Determine the (x, y) coordinate at the center of the cell enclosing the given text.  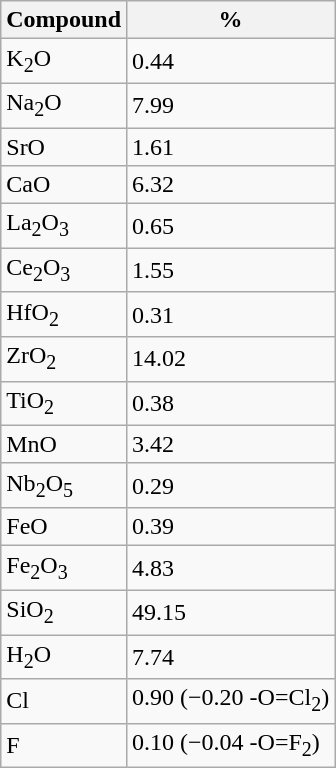
49.15 (231, 612)
14.02 (231, 359)
0.31 (231, 314)
7.99 (231, 105)
Ce2O3 (64, 270)
ZrO2 (64, 359)
TiO2 (64, 403)
F (64, 745)
Fe2O3 (64, 568)
0.65 (231, 226)
0.90 (−0.20 -O=Cl2) (231, 701)
3.42 (231, 444)
7.74 (231, 656)
FeO (64, 527)
1.61 (231, 147)
0.39 (231, 527)
Na2O (64, 105)
0.38 (231, 403)
4.83 (231, 568)
La2O3 (64, 226)
SrO (64, 147)
MnO (64, 444)
0.10 (−0.04 -O=F2) (231, 745)
HfO2 (64, 314)
1.55 (231, 270)
0.44 (231, 61)
H2O (64, 656)
% (231, 20)
CaO (64, 185)
6.32 (231, 185)
Cl (64, 701)
SiO2 (64, 612)
Nb2O5 (64, 485)
Compound (64, 20)
0.29 (231, 485)
K2O (64, 61)
